Search for the cell housing the specified text and yield its (x, y) center coordinate. 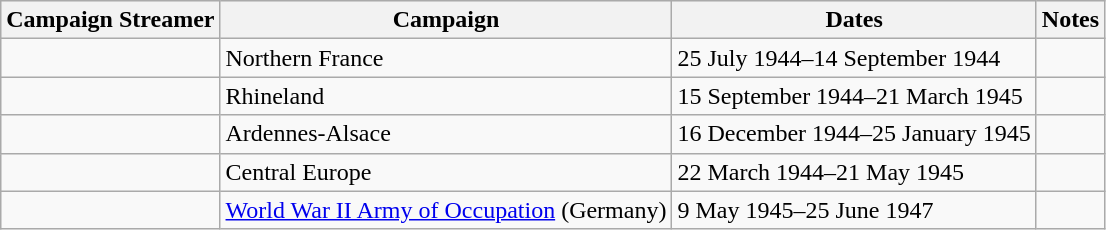
Central Europe (446, 172)
Notes (1070, 20)
9 May 1945–25 June 1947 (854, 210)
Campaign (446, 20)
World War II Army of Occupation (Germany) (446, 210)
Campaign Streamer (110, 20)
Rhineland (446, 96)
22 March 1944–21 May 1945 (854, 172)
Ardennes-Alsace (446, 134)
Dates (854, 20)
16 December 1944–25 January 1945 (854, 134)
15 September 1944–21 March 1945 (854, 96)
25 July 1944–14 September 1944 (854, 58)
Northern France (446, 58)
